Capture the cell that displays the provided text and extract its (X, Y) central coordinate. 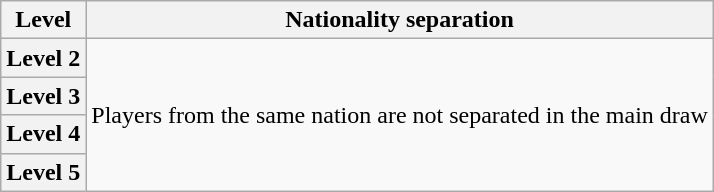
Nationality separation (400, 20)
Players from the same nation are not separated in the main draw (400, 115)
Level 3 (44, 96)
Level 5 (44, 172)
Level 2 (44, 58)
Level (44, 20)
Level 4 (44, 134)
